Scan for the cell matching the given text and deliver its (x, y) coordinate at center. 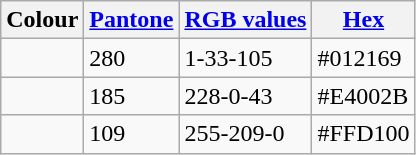
255-209-0 (246, 134)
109 (132, 134)
#FFD100 (364, 134)
1-33-105 (246, 58)
RGB values (246, 20)
Hex (364, 20)
185 (132, 96)
#012169 (364, 58)
Pantone (132, 20)
#E4002B (364, 96)
228-0-43 (246, 96)
280 (132, 58)
Colour (42, 20)
